Provide the [x, y] coordinate of the cell's center where the given text is located.  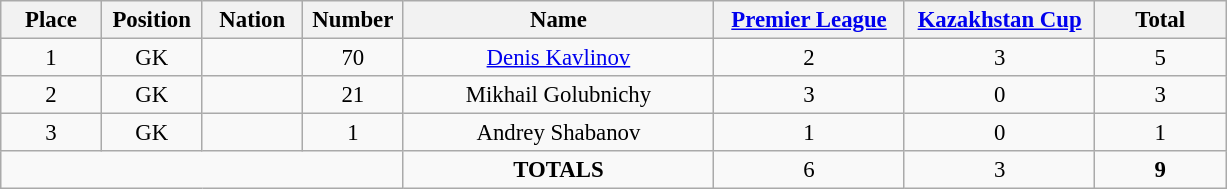
Position [152, 20]
Premier League [810, 20]
Number [354, 20]
Denis Kavlinov [558, 58]
Nation [252, 20]
Name [558, 20]
9 [1160, 170]
Mikhail Golubnichy [558, 95]
6 [810, 170]
Andrey Shabanov [558, 133]
TOTALS [558, 170]
21 [354, 95]
Kazakhstan Cup [1000, 20]
70 [354, 58]
Total [1160, 20]
5 [1160, 58]
Place [52, 20]
